Detect which cell encompasses the target text, then output its [x, y] center coordinate. 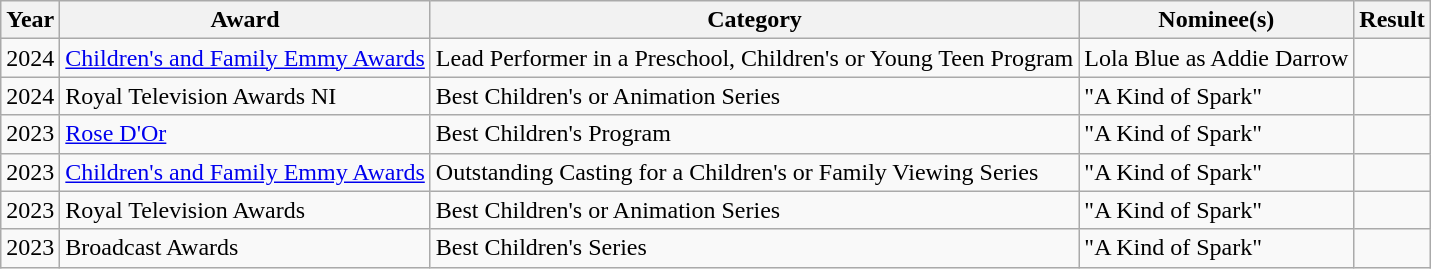
Royal Television Awards NI [245, 96]
Broadcast Awards [245, 248]
Year [30, 20]
Nominee(s) [1216, 20]
Lead Performer in a Preschool, Children's or Young Teen Program [754, 58]
Best Children's Program [754, 134]
Result [1392, 20]
Award [245, 20]
Royal Television Awards [245, 210]
Best Children's Series [754, 248]
Category [754, 20]
Lola Blue as Addie Darrow [1216, 58]
Rose D'Or [245, 134]
Outstanding Casting for a Children's or Family Viewing Series [754, 172]
